Pinpoint the cell where the given text exists, returning its [X, Y] midpoint coordinate. 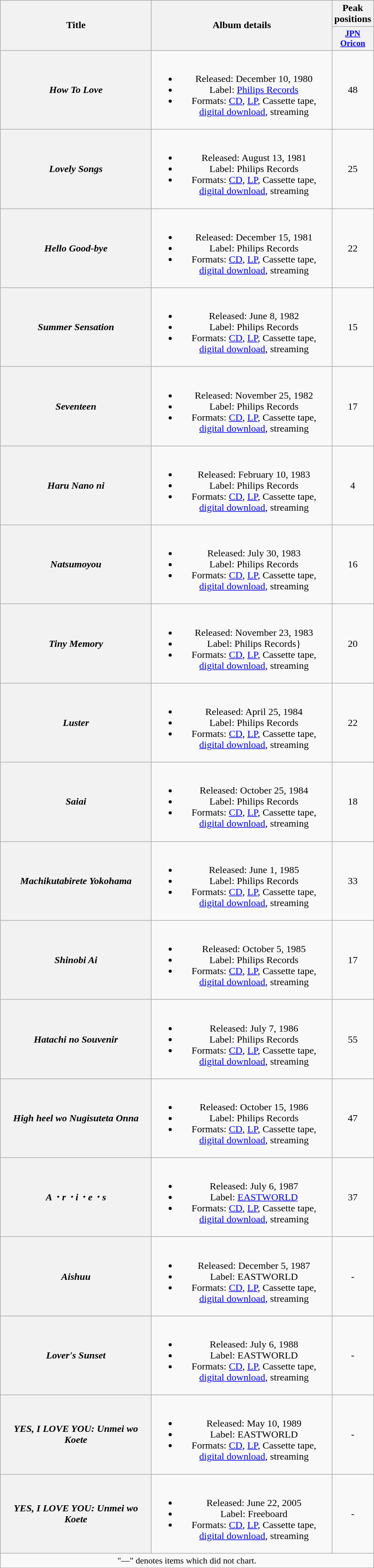
Hatachi no Souvenir [76, 1039]
16 [353, 565]
How To Love [76, 90]
Hello Good-bye [76, 248]
High heel wo Nugisuteta Onna [76, 1118]
4 [353, 485]
Album details [242, 25]
Luster [76, 723]
47 [353, 1118]
Haru Nano ni [76, 485]
JPNOricon [353, 39]
Released: July 7, 1986Label: Philips RecordsFormats: CD, LP, Cassette tape, digital download, streaming [242, 1039]
Released: February 10, 1983Label: Philips RecordsFormats: CD, LP, Cassette tape, digital download, streaming [242, 485]
Released: June 22, 2005Label: FreeboardFormats: CD, LP, Cassette tape, digital download, streaming [242, 1514]
Released: October 5, 1985Label: Philips RecordsFormats: CD, LP, Cassette tape, digital download, streaming [242, 960]
15 [353, 327]
Tiny Memory [76, 644]
Released: July 6, 1987Label: EASTWORLDFormats: CD, LP, Cassette tape, digital download, streaming [242, 1197]
Released: November 23, 1983Label: Philips Records}Formats: CD, LP, Cassette tape, digital download, streaming [242, 644]
18 [353, 802]
Machikutabirete Yokohama [76, 881]
Released: December 5, 1987Label: EASTWORLDFormats: CD, LP, Cassette tape, digital download, streaming [242, 1276]
20 [353, 644]
Released: December 10, 1980Label: Philips RecordsFormats: CD, LP, Cassette tape, digital download, streaming [242, 90]
Seventeen [76, 406]
Released: October 15, 1986Label: Philips RecordsFormats: CD, LP, Cassette tape, digital download, streaming [242, 1118]
Title [76, 25]
Released: May 10, 1989Label: EASTWORLDFormats: CD, LP, Cassette tape, digital download, streaming [242, 1435]
37 [353, 1197]
Saiai [76, 802]
Released: October 25, 1984Label: Philips RecordsFormats: CD, LP, Cassette tape, digital download, streaming [242, 802]
"—" denotes items which did not chart. [187, 1561]
Shinobi Ai [76, 960]
Released: June 8, 1982Label: Philips RecordsFormats: CD, LP, Cassette tape, digital download, streaming [242, 327]
48 [353, 90]
Summer Sensation [76, 327]
Released: July 6, 1988Label: EASTWORLDFormats: CD, LP, Cassette tape, digital download, streaming [242, 1355]
33 [353, 881]
Released: July 30, 1983Label: Philips RecordsFormats: CD, LP, Cassette tape, digital download, streaming [242, 565]
Released: November 25, 1982Label: Philips RecordsFormats: CD, LP, Cassette tape, digital download, streaming [242, 406]
55 [353, 1039]
A・r・i・e・s [76, 1197]
Released: June 1, 1985Label: Philips RecordsFormats: CD, LP, Cassette tape, digital download, streaming [242, 881]
Lover's Sunset [76, 1355]
Natsumoyou [76, 565]
Lovely Songs [76, 169]
Released: August 13, 1981Label: Philips RecordsFormats: CD, LP, Cassette tape, digital download, streaming [242, 169]
Aishuu [76, 1276]
Released: December 15, 1981Label: Philips RecordsFormats: CD, LP, Cassette tape, digital download, streaming [242, 248]
25 [353, 169]
Peak positions [353, 14]
Released: April 25, 1984Label: Philips RecordsFormats: CD, LP, Cassette tape, digital download, streaming [242, 723]
